Search for the cell housing the specified text and yield its (X, Y) center coordinate. 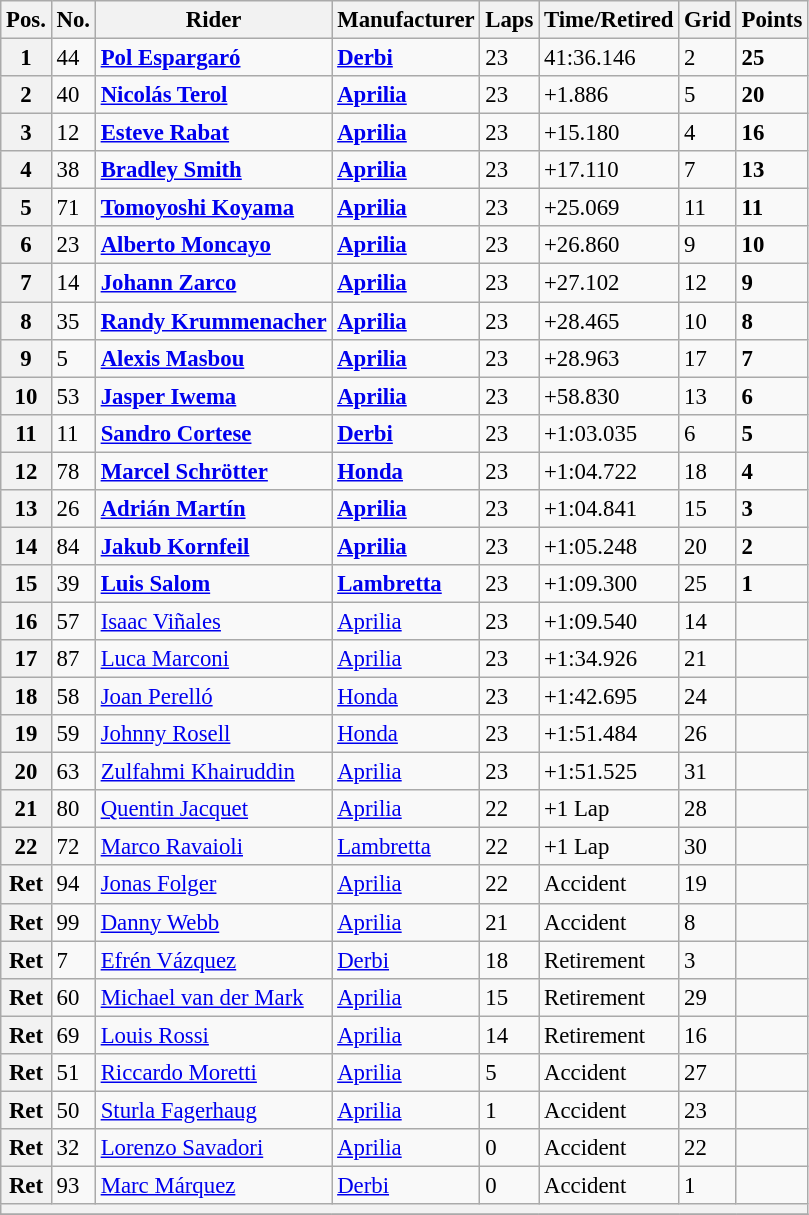
+17.110 (609, 170)
Sturla Fagerhaug (214, 1110)
+1:42.695 (609, 697)
Johann Zarco (214, 283)
30 (708, 847)
84 (73, 546)
+1:04.722 (609, 471)
50 (73, 1110)
Marco Ravaioli (214, 847)
Quentin Jacquet (214, 809)
93 (73, 1185)
69 (73, 1035)
Pos. (26, 20)
44 (73, 58)
Adrián Martín (214, 509)
+1:51.525 (609, 772)
Jonas Folger (214, 885)
27 (708, 1073)
Marcel Schrötter (214, 471)
Isaac Viñales (214, 621)
24 (708, 697)
+25.069 (609, 208)
Alberto Moncayo (214, 245)
35 (73, 321)
58 (73, 697)
31 (708, 772)
72 (73, 847)
Manufacturer (406, 20)
+1:09.540 (609, 621)
+1:05.248 (609, 546)
Zulfahmi Khairuddin (214, 772)
39 (73, 584)
Marc Márquez (214, 1185)
+1:34.926 (609, 659)
Riccardo Moretti (214, 1073)
Points (772, 20)
Esteve Rabat (214, 133)
Luis Salom (214, 584)
+28.465 (609, 321)
+1:09.300 (609, 584)
Johnny Rosell (214, 734)
Louis Rossi (214, 1035)
29 (708, 997)
+28.963 (609, 358)
57 (73, 621)
Bradley Smith (214, 170)
Sandro Cortese (214, 433)
41:36.146 (609, 58)
Joan Perelló (214, 697)
Jasper Iwema (214, 396)
Rider (214, 20)
59 (73, 734)
+1:51.484 (609, 734)
63 (73, 772)
+27.102 (609, 283)
+26.860 (609, 245)
Randy Krummenacher (214, 321)
Danny Webb (214, 922)
60 (73, 997)
Time/Retired (609, 20)
+1:04.841 (609, 509)
71 (73, 208)
Michael van der Mark (214, 997)
+15.180 (609, 133)
Nicolás Terol (214, 95)
Luca Marconi (214, 659)
80 (73, 809)
Laps (510, 20)
87 (73, 659)
32 (73, 1148)
Tomoyoshi Koyama (214, 208)
+58.830 (609, 396)
Alexis Masbou (214, 358)
99 (73, 922)
Pol Espargaró (214, 58)
+1:03.035 (609, 433)
51 (73, 1073)
Efrén Vázquez (214, 960)
+1.886 (609, 95)
53 (73, 396)
94 (73, 885)
No. (73, 20)
38 (73, 170)
78 (73, 471)
Jakub Kornfeil (214, 546)
Grid (708, 20)
40 (73, 95)
28 (708, 809)
Lorenzo Savadori (214, 1148)
